Search for the cell housing the specified text and yield its (X, Y) center coordinate. 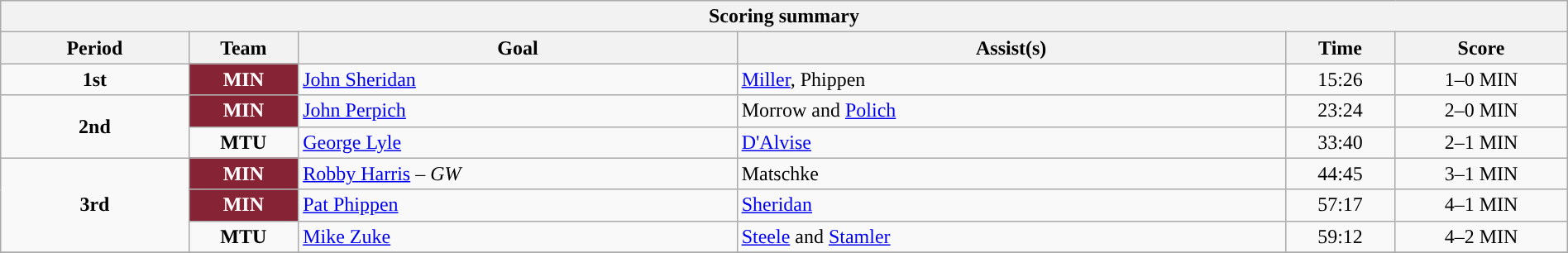
Mike Zuke (518, 236)
3rd (94, 205)
2nd (94, 126)
Period (94, 48)
John Perpich (518, 111)
D'Alvise (1011, 142)
Score (1481, 48)
Steele and Stamler (1011, 236)
4–2 MIN (1481, 236)
44:45 (1340, 174)
Team (243, 48)
Time (1340, 48)
Scoring summary (784, 17)
15:26 (1340, 79)
Morrow and Polich (1011, 111)
Assist(s) (1011, 48)
4–1 MIN (1481, 205)
Sheridan (1011, 205)
1st (94, 79)
John Sheridan (518, 79)
Pat Phippen (518, 205)
59:12 (1340, 236)
Matschke (1011, 174)
33:40 (1340, 142)
57:17 (1340, 205)
1–0 MIN (1481, 79)
George Lyle (518, 142)
3–1 MIN (1481, 174)
Goal (518, 48)
2–0 MIN (1481, 111)
23:24 (1340, 111)
Miller, Phippen (1011, 79)
2–1 MIN (1481, 142)
Robby Harris – GW (518, 174)
